Return the [X, Y] coordinate for the center point of the cell that contains the specified text.  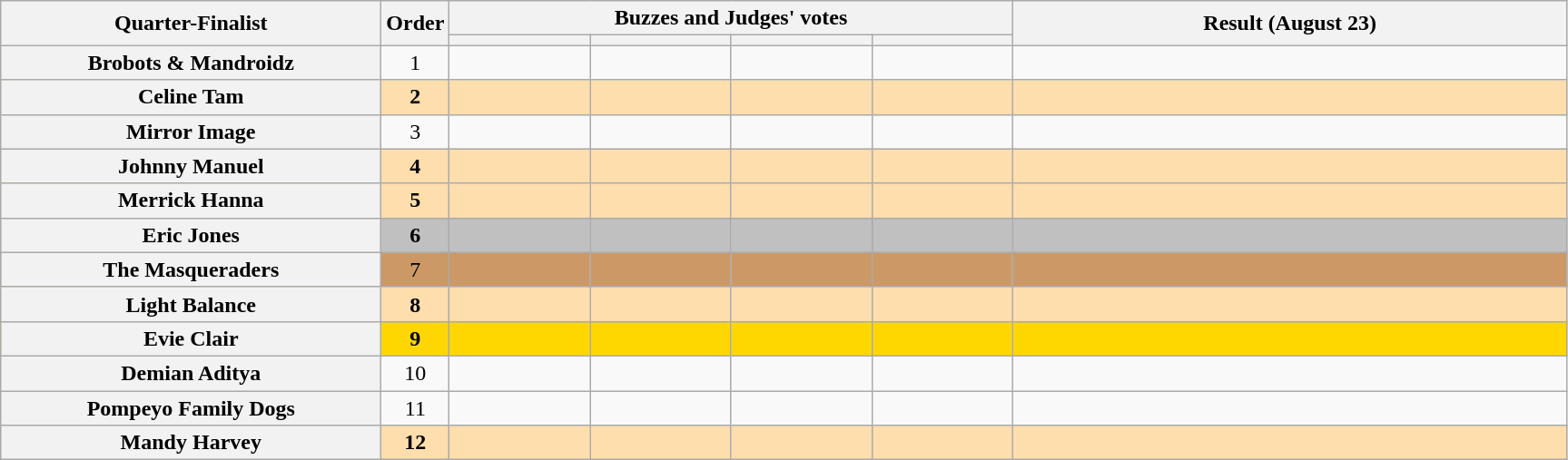
Eric Jones [191, 235]
3 [416, 132]
The Masqueraders [191, 269]
Pompeyo Family Dogs [191, 407]
4 [416, 166]
10 [416, 373]
11 [416, 407]
Order [416, 24]
9 [416, 338]
Mandy Harvey [191, 443]
Brobots & Mandroidz [191, 63]
2 [416, 97]
Result (August 23) [1289, 24]
6 [416, 235]
7 [416, 269]
12 [416, 443]
8 [416, 304]
Demian Aditya [191, 373]
Light Balance [191, 304]
5 [416, 201]
1 [416, 63]
Mirror Image [191, 132]
Johnny Manuel [191, 166]
Buzzes and Judges' votes [731, 18]
Evie Clair [191, 338]
Quarter-Finalist [191, 24]
Merrick Hanna [191, 201]
Celine Tam [191, 97]
